From the cell containing the given text, extract its center point as [x, y] coordinate. 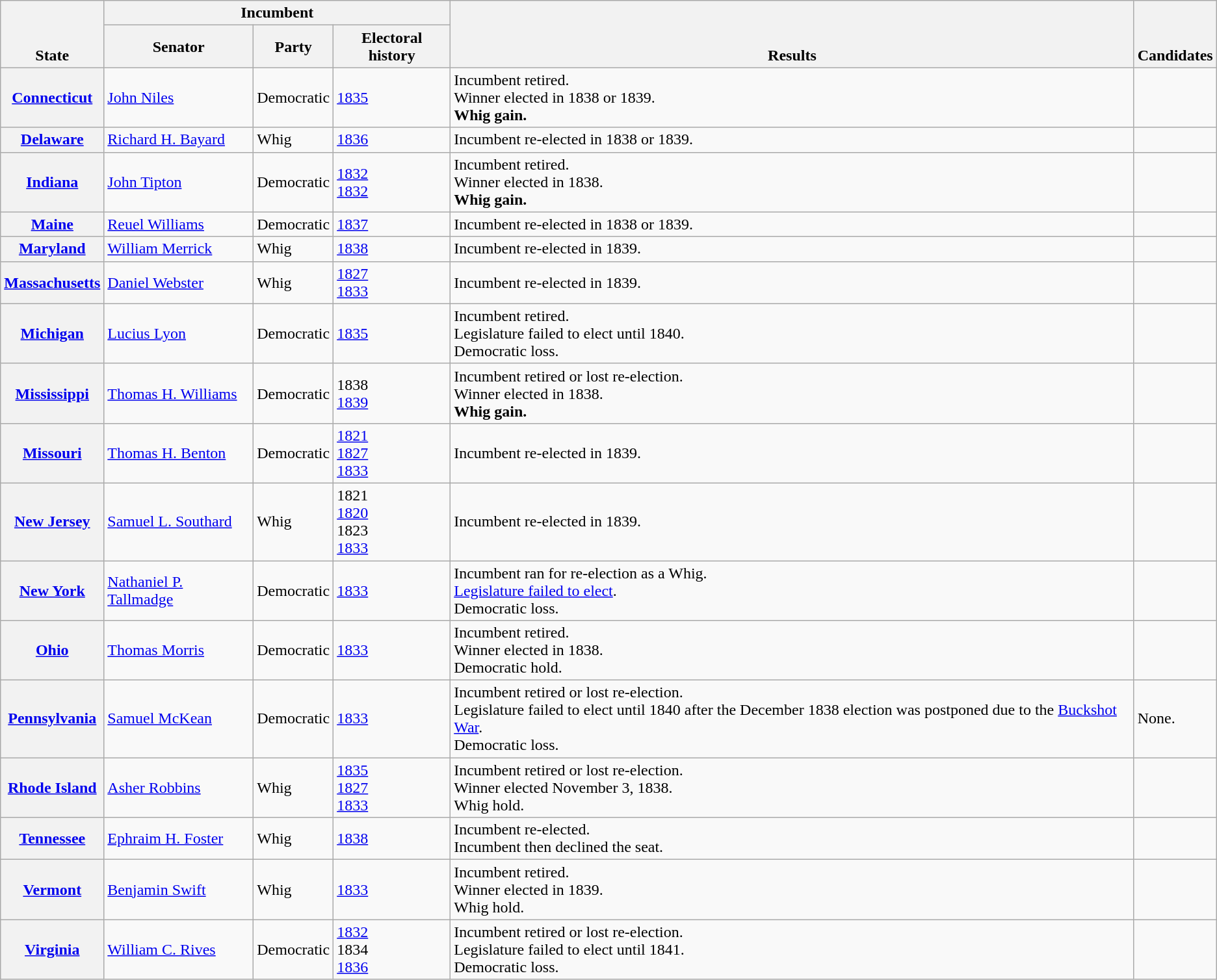
Maryland [52, 249]
Asher Robbins [179, 788]
Richard H. Bayard [179, 140]
None. [1175, 719]
Virginia [52, 949]
State [52, 34]
Nathaniel P. Tallmadge [179, 590]
Connecticut [52, 97]
1837 [392, 224]
1832 1832 [392, 182]
Incumbent retired or lost re-election.Winner elected November 3, 1838.Whig hold. [792, 788]
Incumbent retired or lost re-election.Winner elected in 1838.Whig gain. [792, 393]
182118271833 [392, 453]
1832 1834 1836 [392, 949]
Incumbent ran for re-election as a Whig.Legislature failed to elect.Democratic loss. [792, 590]
Electoral history [392, 47]
Benjamin Swift [179, 890]
Incumbent retired.Winner elected in 1838 or 1839.Whig gain. [792, 97]
Party [294, 47]
John Niles [179, 97]
Thomas Morris [179, 651]
Senator [179, 47]
1821 18201823 1833 [392, 521]
1835 18271833 [392, 788]
Samuel L. Southard [179, 521]
Lucius Lyon [179, 333]
Missouri [52, 453]
Indiana [52, 182]
John Tipton [179, 182]
Daniel Webster [179, 282]
William Merrick [179, 249]
Incumbent retired.Winner elected in 1838.Democratic hold. [792, 651]
Rhode Island [52, 788]
Results [792, 34]
Maine [52, 224]
Tennessee [52, 838]
Incumbent retired or lost re-election.Legislature failed to elect until 1841.Democratic loss. [792, 949]
Delaware [52, 140]
New Jersey [52, 521]
Thomas H. Benton [179, 453]
Michigan [52, 333]
Incumbent retired.Winner elected in 1839.Whig hold. [792, 890]
Incumbent retired.Winner elected in 1838.Whig gain. [792, 182]
New York [52, 590]
Ephraim H. Foster [179, 838]
William C. Rives [179, 949]
Ohio [52, 651]
Incumbent re-elected.Incumbent then declined the seat. [792, 838]
Incumbent [277, 13]
Thomas H. Williams [179, 393]
Massachusetts [52, 282]
1827 1833 [392, 282]
1838 1839 [392, 393]
Vermont [52, 890]
Mississippi [52, 393]
Reuel Williams [179, 224]
Pennsylvania [52, 719]
Samuel McKean [179, 719]
Incumbent retired.Legislature failed to elect until 1840.Democratic loss. [792, 333]
Candidates [1175, 34]
1836 [392, 140]
